Pinpoint the cell where the given text exists, returning its (X, Y) midpoint coordinate. 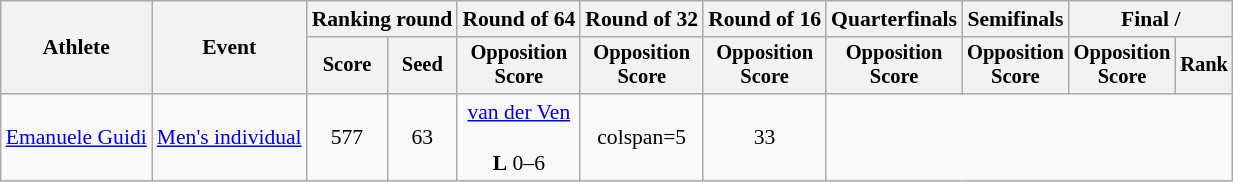
33 (764, 138)
Semifinals (1016, 19)
Quarterfinals (894, 19)
Emanuele Guidi (76, 138)
Score (348, 66)
Seed (422, 66)
577 (348, 138)
Ranking round (382, 19)
Round of 16 (764, 19)
colspan=5 (642, 138)
Round of 64 (518, 19)
Athlete (76, 48)
63 (422, 138)
Rank (1204, 66)
Final / (1151, 19)
Round of 32 (642, 19)
van der VenL 0–6 (518, 138)
Men's individual (230, 138)
Event (230, 48)
